From the cell containing the given text, extract its center point as (x, y) coordinate. 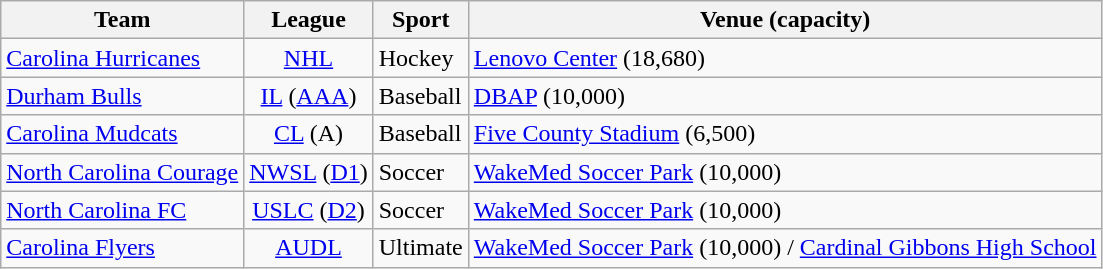
Hockey (420, 58)
Carolina Hurricanes (122, 58)
CL (A) (308, 134)
IL (AAA) (308, 96)
NWSL (D1) (308, 172)
Lenovo Center (18,680) (785, 58)
AUDL (308, 248)
Carolina Mudcats (122, 134)
WakeMed Soccer Park (10,000) / Cardinal Gibbons High School (785, 248)
DBAP (10,000) (785, 96)
Ultimate (420, 248)
League (308, 20)
North Carolina FC (122, 210)
USLC (D2) (308, 210)
NHL (308, 58)
Venue (capacity) (785, 20)
Five County Stadium (6,500) (785, 134)
Sport (420, 20)
North Carolina Courage (122, 172)
Durham Bulls (122, 96)
Carolina Flyers (122, 248)
Team (122, 20)
